Provide the (x, y) coordinate of the cell's center where the given text is located.  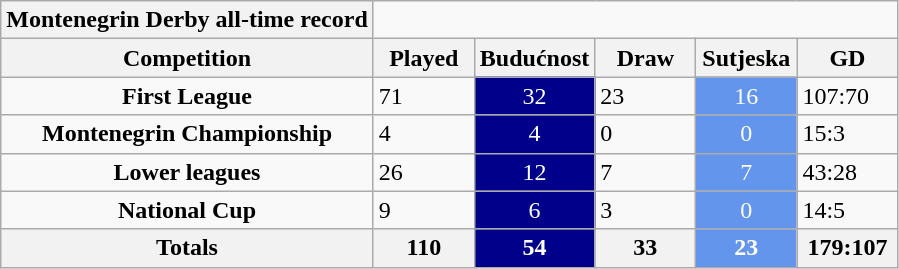
Draw (646, 58)
6 (534, 210)
9 (424, 210)
GD (848, 58)
14:5 (848, 210)
Sutjeska (746, 58)
Competition (188, 58)
15:3 (848, 134)
Totals (188, 248)
Lower leagues (188, 172)
3 (646, 210)
First League (188, 96)
Budućnost (534, 58)
110 (424, 248)
National Cup (188, 210)
43:28 (848, 172)
179:107 (848, 248)
32 (534, 96)
26 (424, 172)
12 (534, 172)
Played (424, 58)
Montenegrin Derby all-time record (188, 20)
54 (534, 248)
16 (746, 96)
107:70 (848, 96)
Montenegrin Championship (188, 134)
71 (424, 96)
33 (646, 248)
